Scan for the cell matching the given text and deliver its (x, y) coordinate at center. 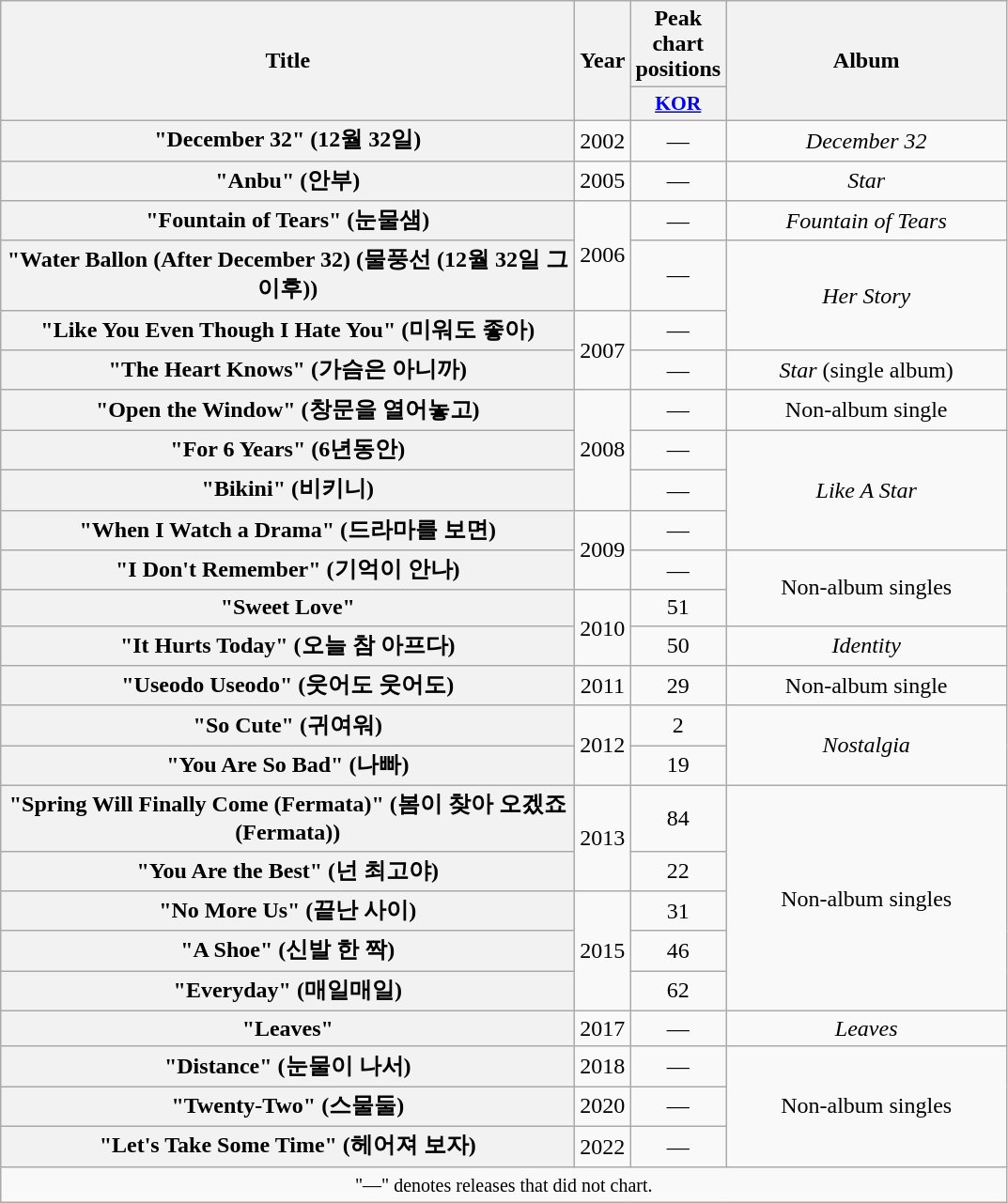
"—" denotes releases that did not chart. (504, 1184)
"It Hurts Today" (오늘 참 아프다) (287, 646)
51 (678, 608)
2010 (603, 627)
"Everyday" (매일매일) (287, 992)
2018 (603, 1067)
2002 (603, 141)
22 (678, 871)
2 (678, 725)
2007 (603, 349)
"So Cute" (귀여워) (287, 725)
Star (866, 180)
2006 (603, 255)
"For 6 Years" (6년동안) (287, 451)
2008 (603, 450)
Peak chart positions (678, 44)
"Twenty-Two" (스물둘) (287, 1106)
Leaves (866, 1028)
"Let's Take Some Time" (헤어져 보자) (287, 1146)
50 (678, 646)
2011 (603, 686)
"Fountain of Tears" (눈물샘) (287, 222)
KOR (678, 104)
"A Shoe" (신발 한 짝) (287, 950)
2017 (603, 1028)
2012 (603, 746)
"Anbu" (안부) (287, 180)
"I Don't Remember" (기억이 안나) (287, 571)
2015 (603, 951)
62 (678, 992)
Like A Star (866, 490)
Fountain of Tears (866, 222)
"December 32" (12월 32일) (287, 141)
Year (603, 61)
December 32 (866, 141)
2005 (603, 180)
2009 (603, 550)
"Like You Even Though I Hate You" (미워도 좋아) (287, 331)
"Sweet Love" (287, 608)
46 (678, 950)
"Spring Will Finally Come (Fermata)" (봄이 찾아 오겠죠 (Fermata)) (287, 818)
2022 (603, 1146)
"Useodo Useodo" (웃어도 웃어도) (287, 686)
"Water Ballon (After December 32) (물풍선 (12월 32일 그 이후)) (287, 275)
"The Heart Knows" (가슴은 아니까) (287, 370)
Title (287, 61)
19 (678, 766)
"Open the Window" (창문을 열어놓고) (287, 409)
84 (678, 818)
Her Story (866, 295)
Identity (866, 646)
"You Are So Bad" (나빠) (287, 766)
2020 (603, 1106)
2013 (603, 838)
"Leaves" (287, 1028)
"When I Watch a Drama" (드라마를 보면) (287, 530)
"Distance" (눈물이 나서) (287, 1067)
29 (678, 686)
Album (866, 61)
"No More Us" (끝난 사이) (287, 911)
31 (678, 911)
"Bikini" (비키니) (287, 490)
Star (single album) (866, 370)
"You Are the Best" (넌 최고야) (287, 871)
Nostalgia (866, 746)
